Identify which cell holds the provided text, then report its (x, y) central coordinate. 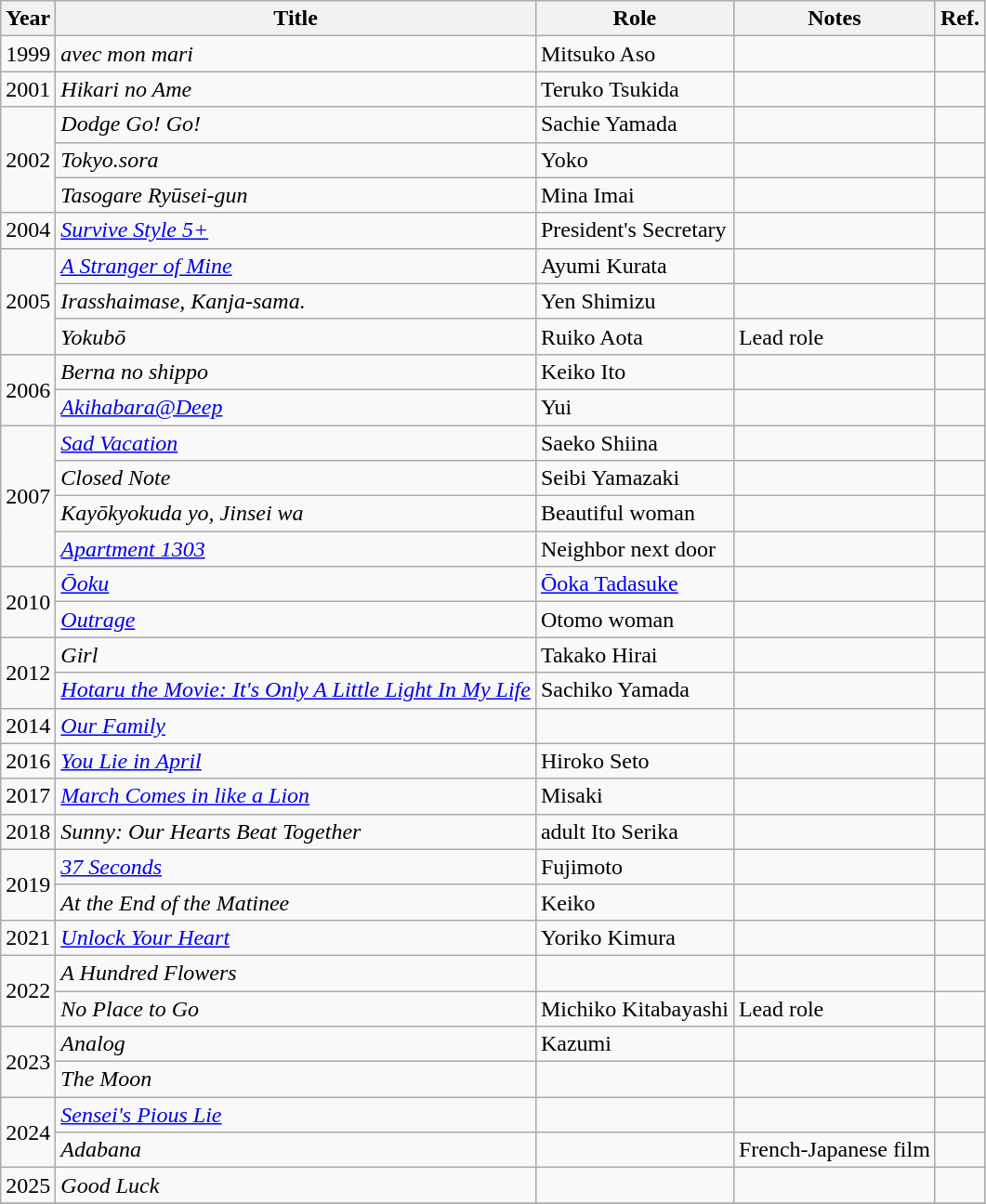
Our Family (296, 726)
Keiko (634, 902)
At the End of the Matinee (296, 902)
Tokyo.sora (296, 160)
Yui (634, 407)
Saeko Shiina (634, 443)
Ōoka Tadasuke (634, 584)
Closed Note (296, 478)
Girl (296, 655)
Analog (296, 1044)
2024 (28, 1132)
2014 (28, 726)
Ref. (959, 19)
Yokubō (296, 336)
Notes (835, 19)
Teruko Tsukida (634, 89)
Tasogare Ryūsei-gun (296, 195)
Berna no shippo (296, 372)
Keiko Ito (634, 372)
Sachiko Yamada (634, 690)
2016 (28, 761)
Misaki (634, 796)
Dodge Go! Go! (296, 124)
2023 (28, 1062)
Role (634, 19)
The Moon (296, 1080)
Title (296, 19)
37 Seconds (296, 867)
Ōoku (296, 584)
Irasshaimase, Kanja-sama. (296, 301)
Ayumi Kurata (634, 266)
Sad Vacation (296, 443)
Yoko (634, 160)
March Comes in like a Lion (296, 796)
2018 (28, 831)
2004 (28, 230)
Kazumi (634, 1044)
Otomo woman (634, 620)
Hikari no Ame (296, 89)
Survive Style 5+ (296, 230)
Yen Shimizu (634, 301)
2005 (28, 301)
Apartment 1303 (296, 549)
Sachie Yamada (634, 124)
Mitsuko Aso (634, 54)
Fujimoto (634, 867)
Seibi Yamazaki (634, 478)
2001 (28, 89)
Sensei's Pious Lie (296, 1115)
A Hundred Flowers (296, 973)
Sunny: Our Hearts Beat Together (296, 831)
2021 (28, 937)
Mina Imai (634, 195)
Ruiko Aota (634, 336)
Takako Hirai (634, 655)
Hiroko Seto (634, 761)
Michiko Kitabayashi (634, 1008)
2010 (28, 602)
Yoriko Kimura (634, 937)
A Stranger of Mine (296, 266)
2025 (28, 1185)
avec mon mari (296, 54)
Good Luck (296, 1185)
Beautiful woman (634, 514)
Hotaru the Movie: It's Only A Little Light In My Life (296, 690)
President's Secretary (634, 230)
2006 (28, 389)
Neighbor next door (634, 549)
French-Japanese film (835, 1150)
Kayōkyokuda yo, Jinsei wa (296, 514)
Unlock Your Heart (296, 937)
2007 (28, 496)
No Place to Go (296, 1008)
2012 (28, 673)
adult Ito Serika (634, 831)
Adabana (296, 1150)
1999 (28, 54)
2019 (28, 884)
Year (28, 19)
You Lie in April (296, 761)
Akihabara@Deep (296, 407)
2022 (28, 990)
2002 (28, 160)
Outrage (296, 620)
2017 (28, 796)
